Detect which cell encompasses the target text, then output its (x, y) center coordinate. 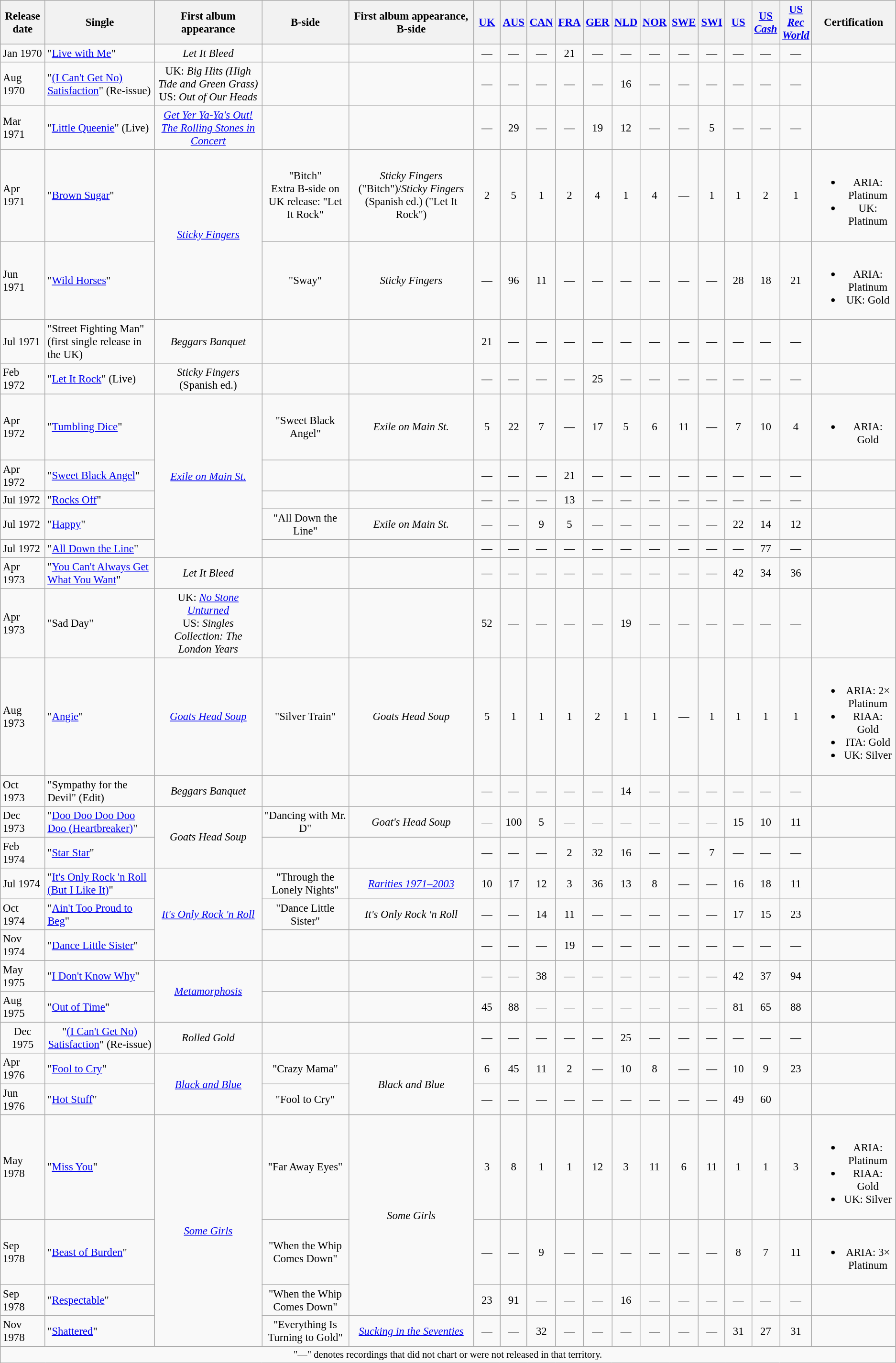
Single (99, 22)
UK: No Stone UnturnedUS: Singles Collection: The London Years (208, 623)
Sticky Fingers (Spanish ed.) (208, 379)
Feb 1972 (23, 379)
91 (514, 1300)
27 (766, 1331)
Jan 1970 (23, 54)
US Cash (766, 22)
First album appearance (208, 22)
"Hot Stuff" (99, 1100)
SWE (684, 22)
Rolled Gold (208, 1037)
81 (738, 1007)
First album appearance, B-side (411, 22)
"Doo Doo Doo Doo Doo (Heartbreaker)" (99, 821)
Sticky Fingers ("Bitch")/Sticky Fingers (Spanish ed.) ("Let It Rock") (411, 195)
"Angie" (99, 717)
49 (738, 1100)
NOR (654, 22)
37 (766, 976)
"Live with Me" (99, 54)
"Wild Horses" (99, 280)
"Beast of Burden" (99, 1252)
ARIA: 3× Platinum (854, 1252)
Jul 1974 (23, 883)
"Star Star" (99, 853)
"Sway" (306, 280)
96 (514, 280)
"Happy" (99, 524)
94 (796, 976)
"It's Only Rock 'n Roll (But I Like It)" (99, 883)
SWI (712, 22)
"Through the Lonely Nights" (306, 883)
Dec 1973 (23, 821)
"I Don't Know Why" (99, 976)
ARIA: PlatinumRIAA: GoldUK: Silver (854, 1167)
"Brown Sugar" (99, 195)
Nov 1978 (23, 1331)
Goat's Head Soup (411, 821)
"—" denotes recordings that did not chart or were not released in that territory. (448, 1355)
60 (766, 1100)
"Everything Is Turning to Gold" (306, 1331)
"You Can't Always Get What You Want" (99, 573)
UK: Big Hits (High Tide and Green Grass)US: Out of Our Heads (208, 84)
34 (766, 573)
GER (598, 22)
"Respectable" (99, 1300)
"Street Fighting Man" (first single release in the UK) (99, 342)
Feb 1974 (23, 853)
UK (487, 22)
"Rocks Off" (99, 500)
Oct 1974 (23, 914)
Aug 1970 (23, 84)
ARIA: PlatinumUK: Platinum (854, 195)
FRA (569, 22)
AUS (514, 22)
"Sad Day" (99, 623)
Metamorphosis (208, 992)
77 (766, 549)
Apr 1971 (23, 195)
"Silver Train" (306, 717)
Oct 1973 (23, 791)
ARIA: PlatinumUK: Gold (854, 280)
US Rec World (796, 22)
"Miss You" (99, 1167)
28 (738, 280)
"Dancing with Mr. D" (306, 821)
US (738, 22)
"Little Queenie" (Live) (99, 128)
"Bitch"Extra B-side on UK release: "Let It Rock" (306, 195)
Nov 1974 (23, 946)
Release date (23, 22)
Jun 1971 (23, 280)
29 (514, 128)
Rarities 1971–2003 (411, 883)
Sucking in the Seventies (411, 1331)
"Tumbling Dice" (99, 427)
"Sympathy for the Devil" (Edit) (99, 791)
CAN (541, 22)
Apr 1976 (23, 1069)
52 (487, 623)
B-side (306, 22)
Get Yer Ya-Ya's Out! The Rolling Stones in Concert (208, 128)
"Ain't Too Proud to Beg" (99, 914)
May 1978 (23, 1167)
65 (766, 1007)
Aug 1973 (23, 717)
"Far Away Eyes" (306, 1167)
100 (514, 821)
38 (541, 976)
ARIA: 2× PlatinumRIAA: GoldITA: GoldUK: Silver (854, 717)
May 1975 (23, 976)
ARIA: Gold (854, 427)
Aug 1975 (23, 1007)
NLD (626, 22)
"Let It Rock" (Live) (99, 379)
"Crazy Mama" (306, 1069)
"Out of Time" (99, 1007)
Certification (854, 22)
Jul 1971 (23, 342)
Dec 1975 (23, 1037)
Mar 1971 (23, 128)
"Shattered" (99, 1331)
Jun 1976 (23, 1100)
